Find where the given text appears and provide that cell's center as (X, Y) coordinate. 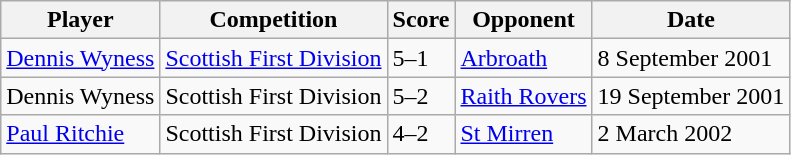
5–2 (421, 96)
Score (421, 20)
2 March 2002 (691, 134)
Arbroath (524, 58)
Paul Ritchie (80, 134)
Competition (274, 20)
5–1 (421, 58)
Date (691, 20)
Opponent (524, 20)
St Mirren (524, 134)
Player (80, 20)
Raith Rovers (524, 96)
4–2 (421, 134)
19 September 2001 (691, 96)
8 September 2001 (691, 58)
